Detect which cell encompasses the target text, then output its [X, Y] center coordinate. 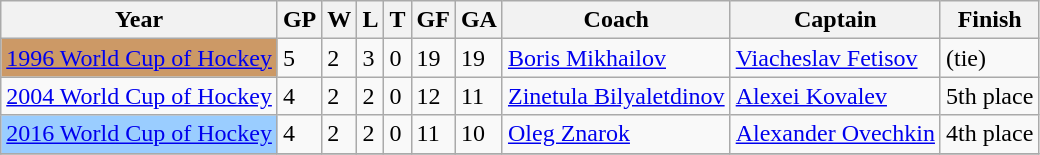
T [398, 20]
GA [478, 20]
Boris Mikhailov [616, 58]
Finish [989, 20]
2016 World Cup of Hockey [140, 134]
5 [299, 58]
(tie) [989, 58]
3 [370, 58]
Zinetula Bilyaletdinov [616, 96]
L [370, 20]
10 [478, 134]
Viacheslav Fetisov [835, 58]
GP [299, 20]
5th place [989, 96]
Coach [616, 20]
Captain [835, 20]
4th place [989, 134]
W [340, 20]
Alexei Kovalev [835, 96]
1996 World Cup of Hockey [140, 58]
Oleg Znarok [616, 134]
12 [433, 96]
2004 World Cup of Hockey [140, 96]
Alexander Ovechkin [835, 134]
GF [433, 20]
Year [140, 20]
